Output the (x, y) coordinate of the center of the cell containing the given text.  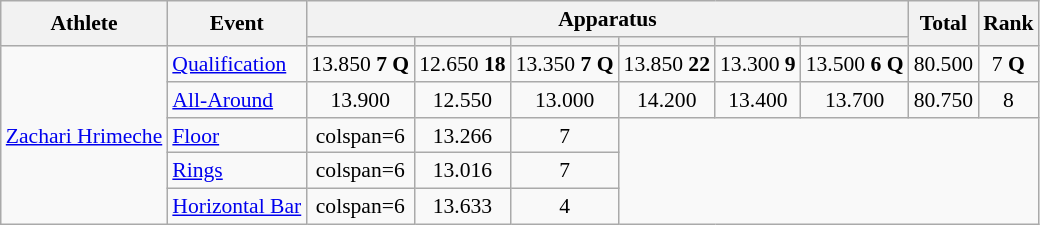
8 (1008, 100)
12.550 (462, 100)
80.750 (944, 100)
13.900 (360, 100)
13.633 (462, 207)
Zachari Hrimeche (84, 135)
Floor (236, 136)
All-Around (236, 100)
13.350 7 Q (565, 64)
13.500 6 Q (855, 64)
Event (236, 24)
Total (944, 24)
80.500 (944, 64)
13.700 (855, 100)
4 (565, 207)
13.016 (462, 171)
13.850 22 (667, 64)
13.400 (758, 100)
13.850 7 Q (360, 64)
13.000 (565, 100)
Rank (1008, 24)
14.200 (667, 100)
13.266 (462, 136)
7 Q (1008, 64)
Rings (236, 171)
13.300 9 (758, 64)
12.650 18 (462, 64)
Athlete (84, 24)
Apparatus (607, 19)
Qualification (236, 64)
Horizontal Bar (236, 207)
